Pinpoint the cell where the given text exists, returning its [X, Y] midpoint coordinate. 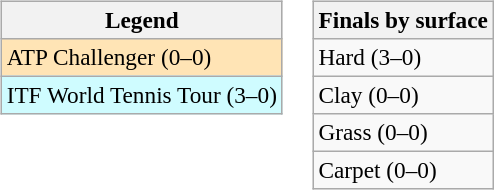
Grass (0–0) [403, 133]
Hard (3–0) [403, 57]
Finals by surface [403, 20]
ITF World Tennis Tour (3–0) [142, 95]
Legend [142, 20]
ATP Challenger (0–0) [142, 57]
Carpet (0–0) [403, 171]
Clay (0–0) [403, 95]
